Find where the given text appears and provide that cell's center as (x, y) coordinate. 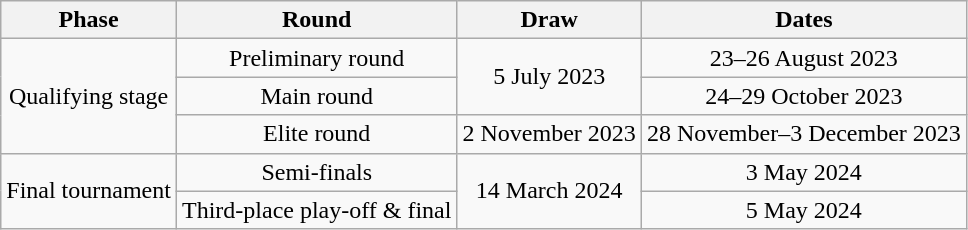
Dates (804, 20)
5 July 2023 (549, 77)
28 November–3 December 2023 (804, 134)
Final tournament (89, 191)
Draw (549, 20)
Phase (89, 20)
Preliminary round (316, 58)
Round (316, 20)
Elite round (316, 134)
Main round (316, 96)
Semi-finals (316, 172)
14 March 2024 (549, 191)
5 May 2024 (804, 210)
24–29 October 2023 (804, 96)
Third-place play-off & final (316, 210)
3 May 2024 (804, 172)
23–26 August 2023 (804, 58)
Qualifying stage (89, 96)
2 November 2023 (549, 134)
